For the text-containing cell, return its midpoint in (X, Y) coordinate format. 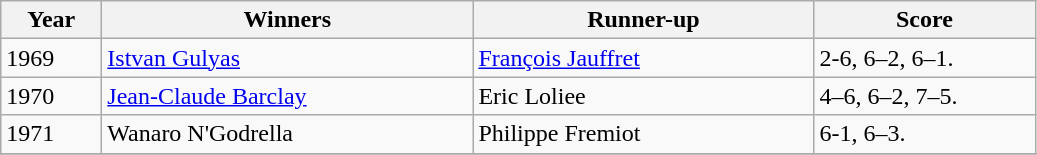
François Jauffret (644, 58)
1971 (52, 134)
Wanaro N'Godrella (288, 134)
Runner-up (644, 20)
6-1, 6–3. (924, 134)
Istvan Gulyas (288, 58)
2-6, 6–2, 6–1. (924, 58)
Jean-Claude Barclay (288, 96)
Score (924, 20)
4–6, 6–2, 7–5. (924, 96)
Eric Loliee (644, 96)
Winners (288, 20)
1969 (52, 58)
1970 (52, 96)
Philippe Fremiot (644, 134)
Year (52, 20)
